Output the (x, y) coordinate of the center of the cell containing the given text.  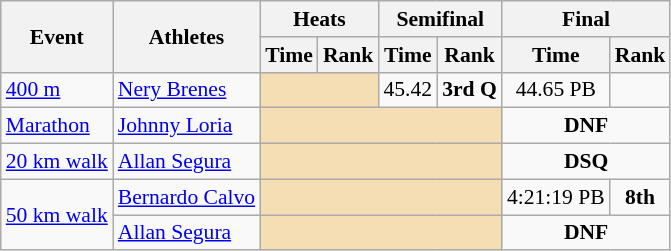
Semifinal (440, 19)
Athletes (186, 36)
Heats (319, 19)
50 km walk (57, 214)
Final (586, 19)
8th (640, 197)
Bernardo Calvo (186, 197)
400 m (57, 90)
45.42 (408, 90)
Johnny Loria (186, 126)
Marathon (57, 126)
20 km walk (57, 162)
Nery Brenes (186, 90)
3rd Q (470, 90)
DSQ (586, 162)
4:21:19 PB (556, 197)
Event (57, 36)
44.65 PB (556, 90)
